Return the [x, y] coordinate for the center point of the cell that contains the specified text.  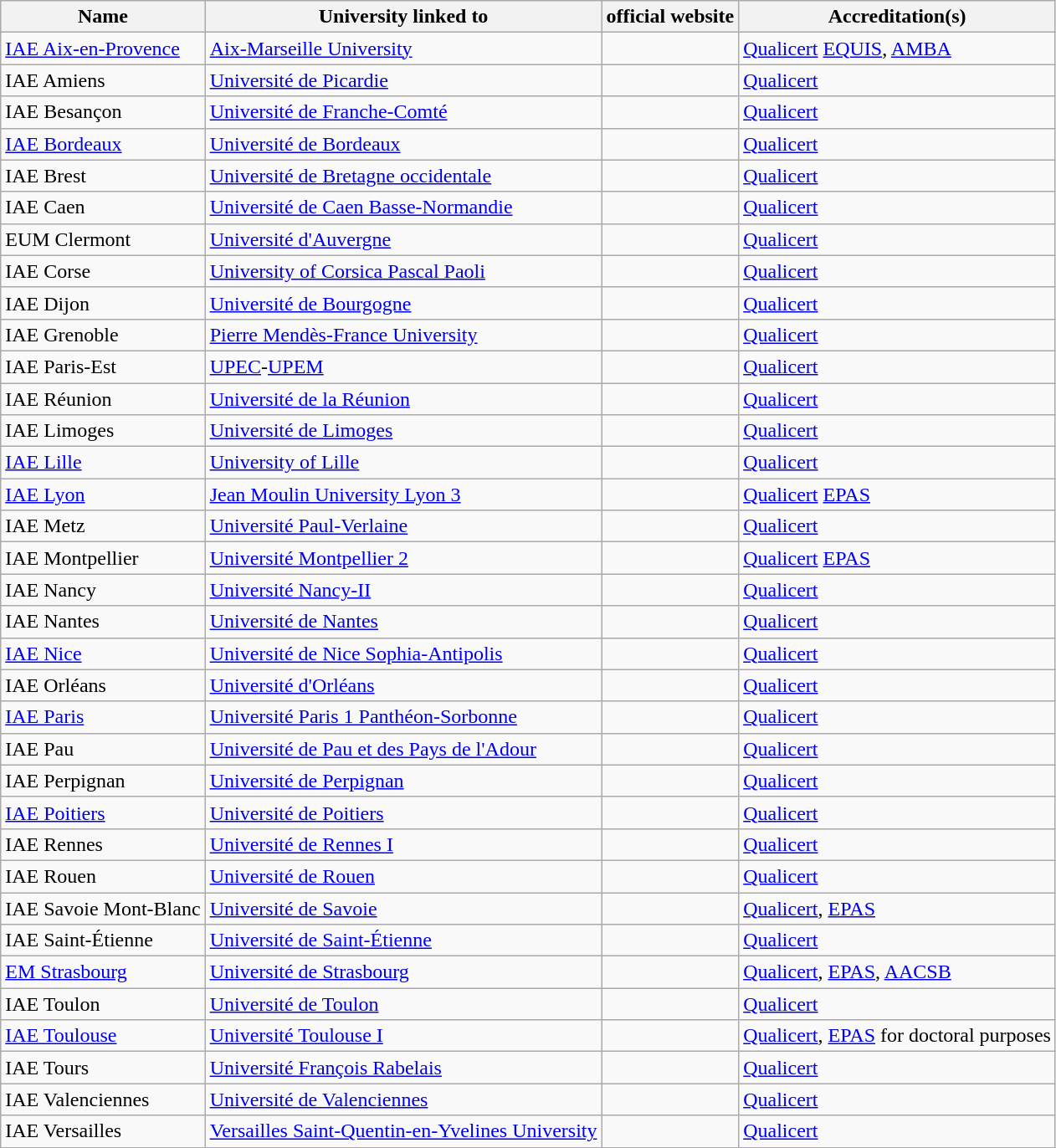
IAE Limoges [103, 431]
Université Montpellier 2 [403, 558]
IAE Rennes [103, 844]
IAE Besançon [103, 112]
Université de Bordeaux [403, 144]
Université de Nice Sophia-Antipolis [403, 653]
Université de Picardie [403, 80]
IAE Paris-Est [103, 366]
IAE Tours [103, 1068]
Université de Saint-Étienne [403, 940]
IAE Perpignan [103, 781]
Université de Savoie [403, 908]
IAE Dijon [103, 303]
Université de Poitiers [403, 812]
IAE Montpellier [103, 558]
IAE Bordeaux [103, 144]
IAE Pau [103, 749]
Accreditation(s) [897, 17]
Université de Rennes I [403, 844]
Université Paul-Verlaine [403, 526]
Université de Bretagne occidentale [403, 176]
IAE Corse [103, 271]
Versailles Saint-Quentin-en-Yvelines University [403, 1131]
IAE Poitiers [103, 812]
Aix-Marseille University [403, 49]
IAE Toulouse [103, 1036]
University of Lille [403, 463]
Université Paris 1 Panthéon-Sorbonne [403, 717]
Qualicert, EPAS for doctoral purposes [897, 1036]
University linked to [403, 17]
Qualicert, EPAS [897, 908]
Université de Strasbourg [403, 972]
Université de Limoges [403, 431]
IAE Brest [103, 176]
IAE Rouen [103, 876]
IAE Versailles [103, 1131]
IAE Réunion [103, 399]
Université de Franche-Comté [403, 112]
EM Strasbourg [103, 972]
Université de Rouen [403, 876]
Université de Nantes [403, 622]
Université de la Réunion [403, 399]
IAE Lyon [103, 495]
Name [103, 17]
Université de Toulon [403, 1004]
IAE Grenoble [103, 335]
Université d'Orléans [403, 685]
Jean Moulin University Lyon 3 [403, 495]
IAE Savoie Mont-Blanc [103, 908]
official website [670, 17]
IAE Nancy [103, 590]
IAE Orléans [103, 685]
Université d'Auvergne [403, 239]
Pierre Mendès-France University [403, 335]
Qualicert EQUIS, AMBA [897, 49]
IAE Nice [103, 653]
Université de Caen Basse-Normandie [403, 208]
IAE Toulon [103, 1004]
Université Toulouse I [403, 1036]
University of Corsica Pascal Paoli [403, 271]
IAE Lille [103, 463]
Université de Valenciennes [403, 1099]
IAE Metz [103, 526]
Université de Bourgogne [403, 303]
Université de Perpignan [403, 781]
Université Nancy-II [403, 590]
UPEC-UPEM [403, 366]
IAE Caen [103, 208]
IAE Amiens [103, 80]
IAE Saint-Étienne [103, 940]
IAE Nantes [103, 622]
IAE Paris [103, 717]
IAE Valenciennes [103, 1099]
EUM Clermont [103, 239]
Qualicert, EPAS, AACSB [897, 972]
Université François Rabelais [403, 1068]
IAE Aix-en-Provence [103, 49]
Université de Pau et des Pays de l'Adour [403, 749]
